Pinpoint the cell where the given text exists, returning its (x, y) midpoint coordinate. 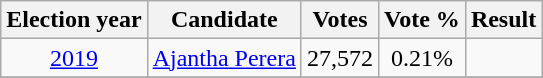
0.21% (422, 58)
Election year (74, 20)
Votes (340, 20)
27,572 (340, 58)
Candidate (224, 20)
Vote % (422, 20)
Ajantha Perera (224, 58)
Result (503, 20)
2019 (74, 58)
